Extract the (x, y) coordinate from the center of the cell holding the provided text.  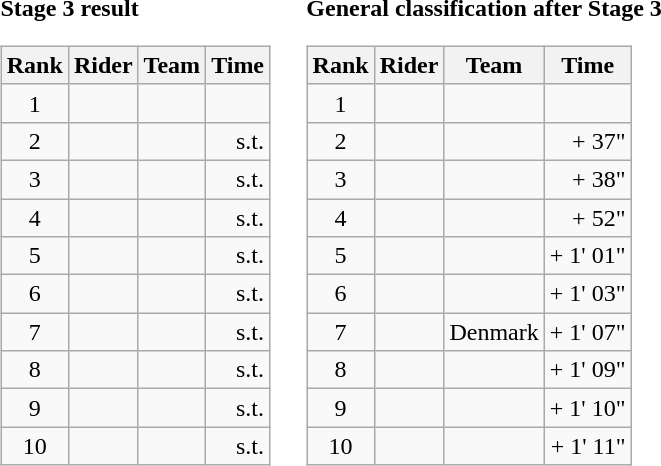
+ 52" (588, 217)
+ 1' 03" (588, 294)
+ 1' 10" (588, 408)
+ 37" (588, 141)
Denmark (494, 332)
+ 38" (588, 179)
+ 1' 07" (588, 332)
+ 1' 11" (588, 446)
+ 1' 09" (588, 370)
+ 1' 01" (588, 256)
